Return the (X, Y) coordinate for the center point of the cell that contains the specified text.  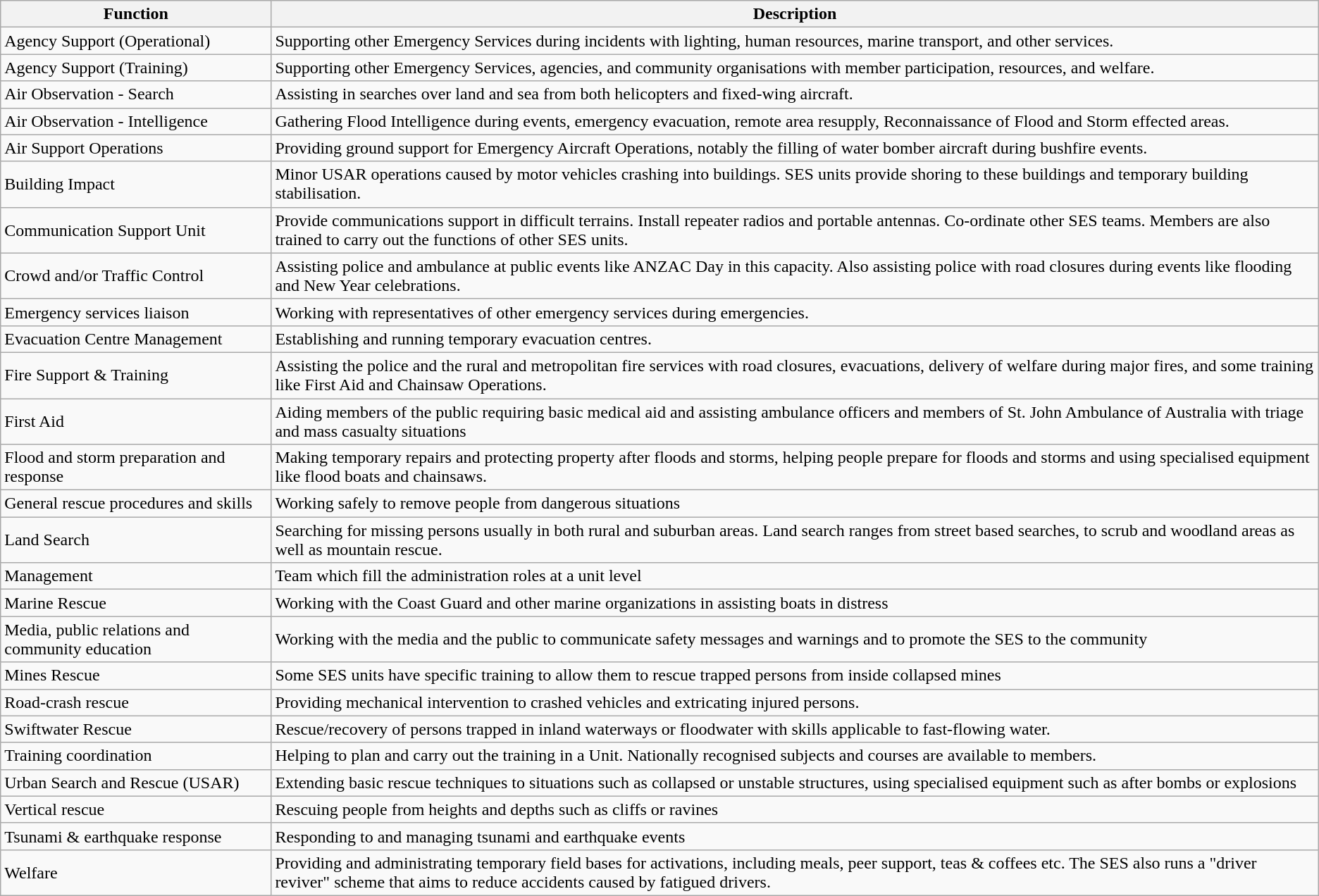
Gathering Flood Intelligence during events, emergency evacuation, remote area resupply, Reconnaissance of Flood and Storm effected areas. (795, 121)
Air Observation - Intelligence (136, 121)
Some SES units have specific training to allow them to rescue trapped persons from inside collapsed mines (795, 676)
Supporting other Emergency Services during incidents with lighting, human resources, marine transport, and other services. (795, 41)
Helping to plan and carry out the training in a Unit. Nationally recognised subjects and courses are available to members. (795, 756)
Air Support Operations (136, 148)
Marine Rescue (136, 603)
Establishing and running temporary evacuation centres. (795, 339)
Welfare (136, 872)
Mines Rescue (136, 676)
Working with the media and the public to communicate safety messages and warnings and to promote the SES to the community (795, 640)
Building Impact (136, 185)
Rescuing people from heights and depths such as cliffs or ravines (795, 809)
Agency Support (Training) (136, 68)
Agency Support (Operational) (136, 41)
General rescue procedures and skills (136, 504)
Flood and storm preparation and response (136, 468)
Land Search (136, 540)
Description (795, 14)
Providing ground support for Emergency Aircraft Operations, notably the filling of water bomber aircraft during bushfire events. (795, 148)
Air Observation - Search (136, 94)
Tsunami & earthquake response (136, 836)
Supporting other Emergency Services, agencies, and community organisations with member participation, resources, and welfare. (795, 68)
Working safely to remove people from dangerous situations (795, 504)
Vertical rescue (136, 809)
Evacuation Centre Management (136, 339)
Media, public relations and community education (136, 640)
Swiftwater Rescue (136, 729)
Emergency services liaison (136, 312)
Crowd and/or Traffic Control (136, 276)
Team which fill the administration roles at a unit level (795, 576)
Working with the Coast Guard and other marine organizations in assisting boats in distress (795, 603)
Urban Search and Rescue (USAR) (136, 783)
Management (136, 576)
Function (136, 14)
Assisting in searches over land and sea from both helicopters and fixed-wing aircraft. (795, 94)
Fire Support & Training (136, 375)
Communication Support Unit (136, 230)
Road-crash rescue (136, 702)
Rescue/recovery of persons trapped in inland waterways or floodwater with skills applicable to fast-flowing water. (795, 729)
Training coordination (136, 756)
Providing mechanical intervention to crashed vehicles and extricating injured persons. (795, 702)
Working with representatives of other emergency services during emergencies. (795, 312)
First Aid (136, 421)
Responding to and managing tsunami and earthquake events (795, 836)
